Locate the cell with the specified text and output its [X, Y] center coordinate. 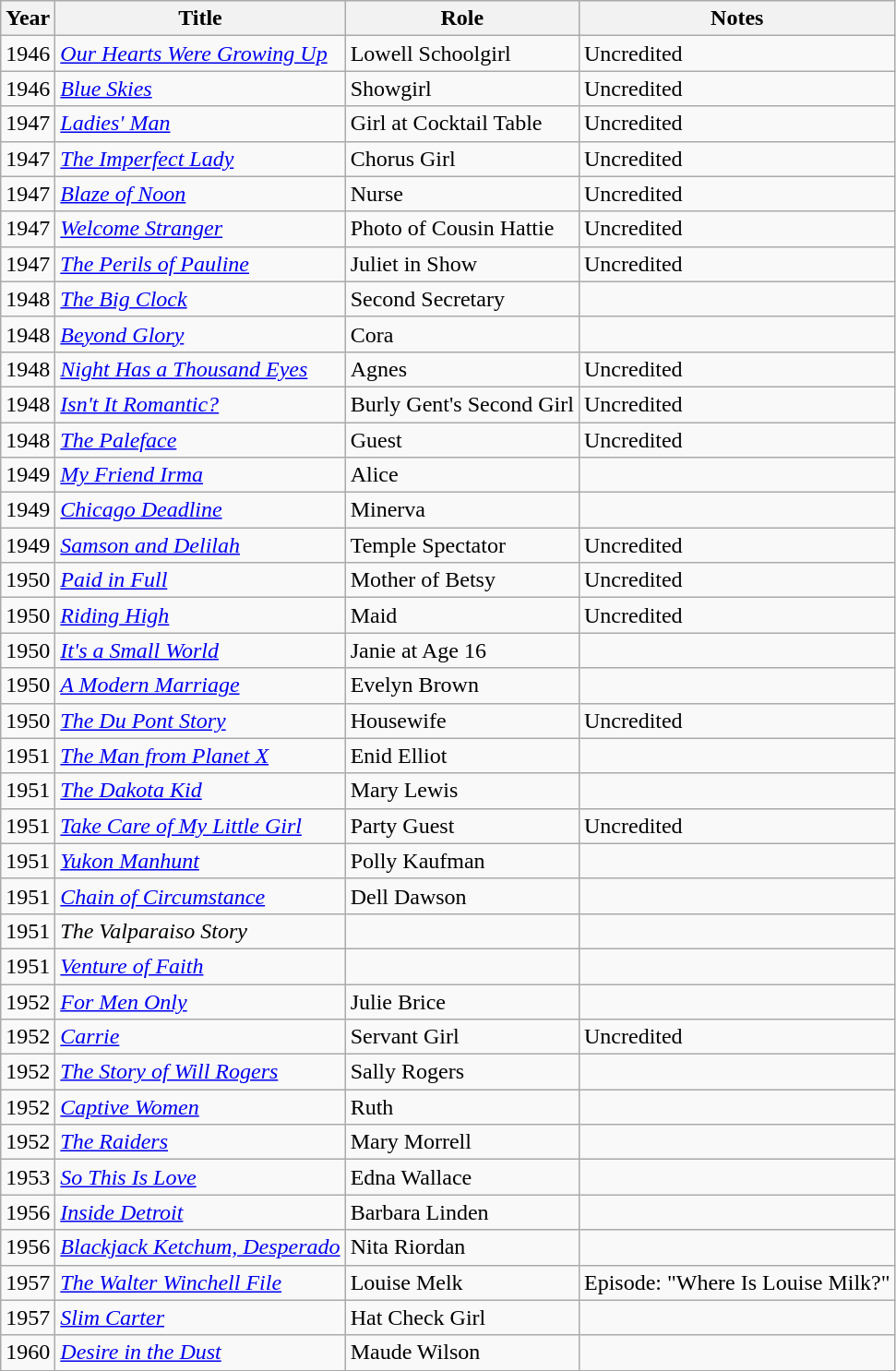
Ladies' Man [200, 124]
Beyond Glory [200, 334]
The Raiders [200, 1142]
Blaze of Noon [200, 194]
The Perils of Pauline [200, 264]
For Men Only [200, 1001]
Isn't It Romantic? [200, 404]
The Big Clock [200, 299]
Chain of Circumstance [200, 896]
It's a Small World [200, 650]
Lowell Schoolgirl [461, 54]
Yukon Manhunt [200, 861]
Maude Wilson [461, 1353]
Showgirl [461, 89]
Year [28, 18]
My Friend Irma [200, 475]
Juliet in Show [461, 264]
Servant Girl [461, 1037]
Julie Brice [461, 1001]
The Valparaiso Story [200, 931]
Take Care of My Little Girl [200, 826]
Paid in Full [200, 580]
Riding High [200, 615]
Girl at Cocktail Table [461, 124]
Enid Elliot [461, 756]
Polly Kaufman [461, 861]
Evelyn Brown [461, 685]
A Modern Marriage [200, 685]
The Paleface [200, 440]
Hat Check Girl [461, 1317]
Photo of Cousin Hattie [461, 229]
1953 [28, 1177]
Night Has a Thousand Eyes [200, 369]
Alice [461, 475]
The Dakota Kid [200, 791]
Carrie [200, 1037]
Chicago Deadline [200, 510]
Housewife [461, 721]
The Du Pont Story [200, 721]
Blackjack Ketchum, Desperado [200, 1247]
Mary Lewis [461, 791]
Mary Morrell [461, 1142]
Slim Carter [200, 1317]
The Walter Winchell File [200, 1282]
Edna Wallace [461, 1177]
Venture of Faith [200, 966]
Our Hearts Were Growing Up [200, 54]
The Man from Planet X [200, 756]
Ruth [461, 1107]
Chorus Girl [461, 159]
Episode: "Where Is Louise Milk?" [736, 1282]
Dell Dawson [461, 896]
Guest [461, 440]
Blue Skies [200, 89]
Minerva [461, 510]
Samson and Delilah [200, 545]
Maid [461, 615]
Nita Riordan [461, 1247]
So This Is Love [200, 1177]
Agnes [461, 369]
Louise Melk [461, 1282]
The Imperfect Lady [200, 159]
Temple Spectator [461, 545]
Nurse [461, 194]
Welcome Stranger [200, 229]
Notes [736, 18]
Inside Detroit [200, 1212]
1960 [28, 1353]
Burly Gent's Second Girl [461, 404]
Title [200, 18]
Second Secretary [461, 299]
Cora [461, 334]
Desire in the Dust [200, 1353]
The Story of Will Rogers [200, 1072]
Party Guest [461, 826]
Barbara Linden [461, 1212]
Role [461, 18]
Janie at Age 16 [461, 650]
Sally Rogers [461, 1072]
Captive Women [200, 1107]
Mother of Betsy [461, 580]
